Return the (x, y) coordinate for the center point of the cell that contains the specified text.  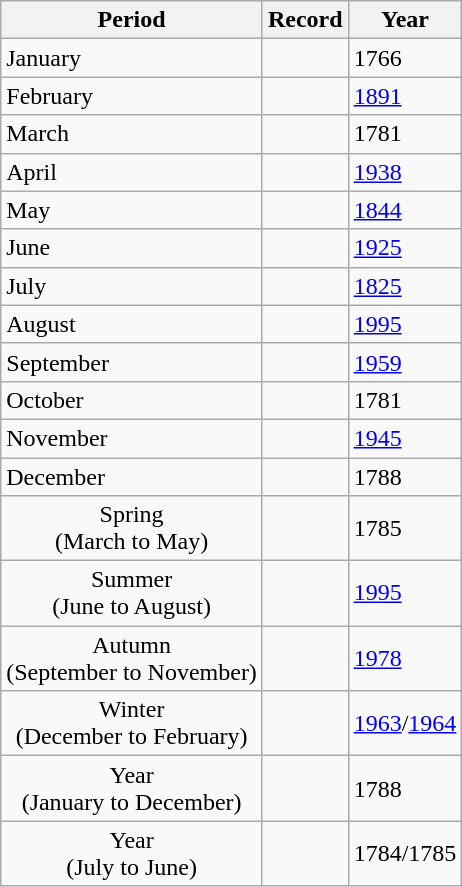
Year(January to December) (132, 788)
November (132, 438)
Year(July to June) (132, 854)
1978 (405, 658)
1784/1785 (405, 854)
December (132, 477)
1785 (405, 528)
October (132, 400)
January (132, 58)
1938 (405, 172)
1766 (405, 58)
Spring(March to May) (132, 528)
1925 (405, 248)
August (132, 324)
September (132, 362)
April (132, 172)
Winter(December to February) (132, 724)
Summer(June to August) (132, 594)
1844 (405, 210)
June (132, 248)
Autumn(September to November) (132, 658)
Record (305, 20)
February (132, 96)
July (132, 286)
1959 (405, 362)
Year (405, 20)
March (132, 134)
1945 (405, 438)
1963/1964 (405, 724)
Period (132, 20)
1891 (405, 96)
May (132, 210)
1825 (405, 286)
